Search for the cell housing the specified text and yield its [x, y] center coordinate. 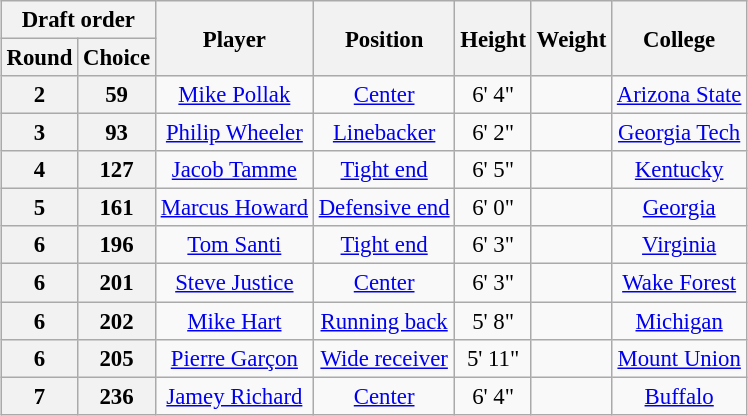
6' 0" [493, 208]
Georgia Tech [680, 133]
93 [117, 133]
Draft order [78, 20]
236 [117, 396]
205 [117, 358]
Jacob Tamme [234, 170]
161 [117, 208]
Position [384, 38]
Linebacker [384, 133]
Defensive end [384, 208]
196 [117, 245]
Choice [117, 57]
Height [493, 38]
Georgia [680, 208]
Pierre Garçon [234, 358]
Steve Justice [234, 283]
Player [234, 38]
Buffalo [680, 396]
Mike Pollak [234, 95]
Wide receiver [384, 358]
Jamey Richard [234, 396]
6' 5" [493, 170]
7 [39, 396]
Arizona State [680, 95]
College [680, 38]
Tom Santi [234, 245]
Mike Hart [234, 321]
5' 8" [493, 321]
202 [117, 321]
4 [39, 170]
Running back [384, 321]
Round [39, 57]
Virginia [680, 245]
2 [39, 95]
Weight [571, 38]
Marcus Howard [234, 208]
Mount Union [680, 358]
201 [117, 283]
5' 11" [493, 358]
127 [117, 170]
Philip Wheeler [234, 133]
Kentucky [680, 170]
5 [39, 208]
59 [117, 95]
Michigan [680, 321]
Wake Forest [680, 283]
6' 2" [493, 133]
3 [39, 133]
